From the cell containing the given text, extract its center point as [x, y] coordinate. 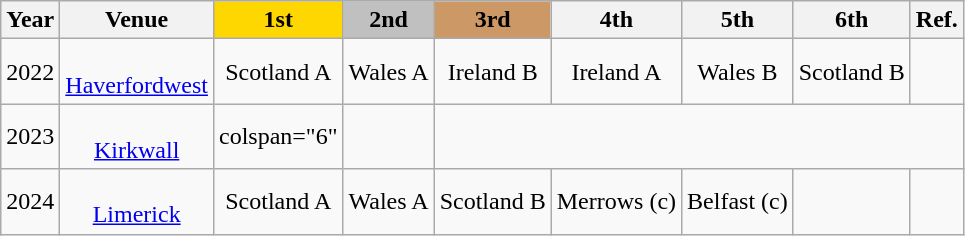
4th [616, 20]
Limerick [137, 202]
1st [278, 20]
Ref. [936, 20]
2022 [30, 72]
Ireland A [616, 72]
3rd [492, 20]
5th [738, 20]
6th [852, 20]
2nd [388, 20]
Wales B [738, 72]
Kirkwall [137, 136]
Haverfordwest [137, 72]
2023 [30, 136]
Belfast (c) [738, 202]
colspan="6" [278, 136]
Ireland B [492, 72]
2024 [30, 202]
Year [30, 20]
Merrows (c) [616, 202]
Venue [137, 20]
